Determine the (x, y) coordinate at the center of the cell enclosing the given text.  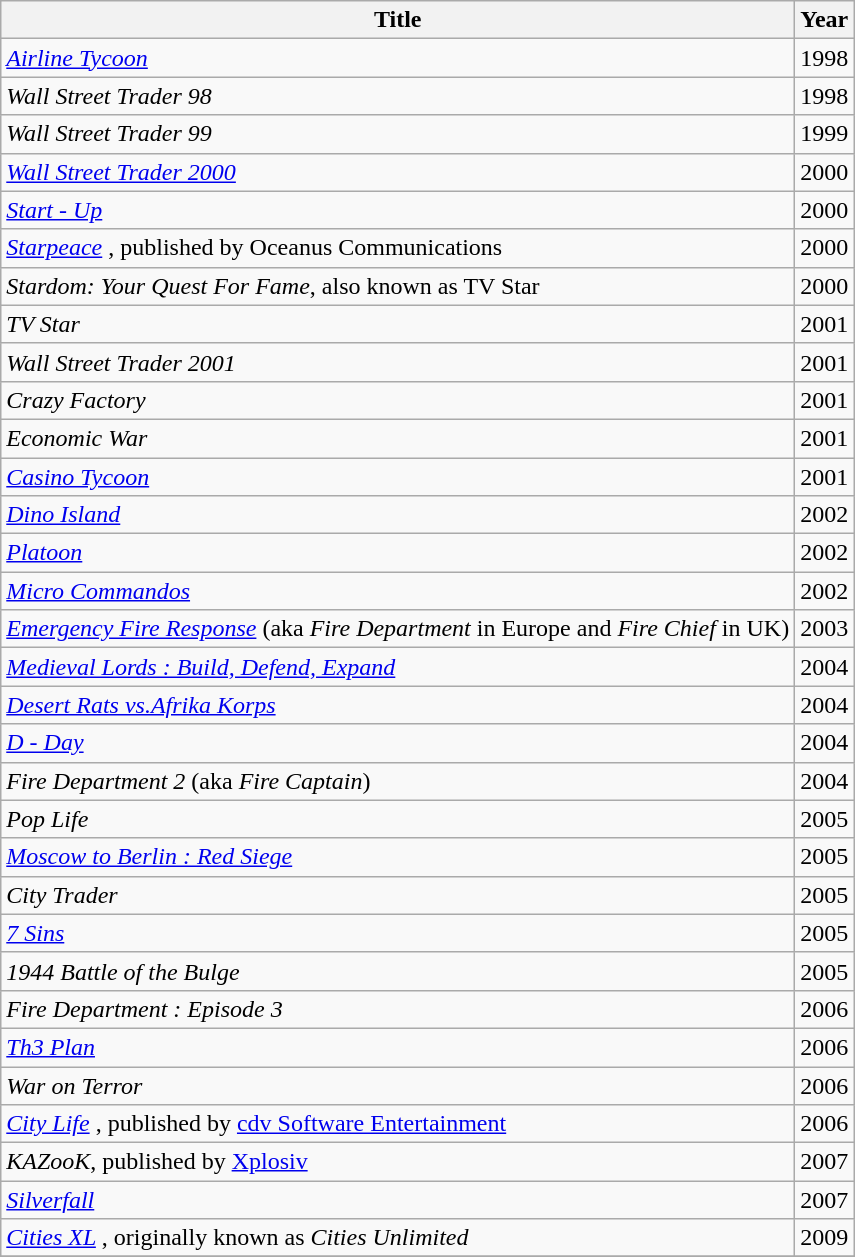
Casino Tycoon (398, 477)
Fire Department : Episode 3 (398, 1009)
Title (398, 20)
KAZooK, published by Xplosiv (398, 1162)
Silverfall (398, 1200)
Desert Rats vs.Afrika Korps (398, 705)
Medieval Lords : Build, Defend, Expand (398, 667)
Starpeace , published by Oceanus Communications (398, 248)
Year (824, 20)
D - Day (398, 743)
Platoon (398, 553)
Economic War (398, 438)
2003 (824, 629)
Wall Street Trader 2000 (398, 172)
Crazy Factory (398, 400)
TV Star (398, 324)
1944 Battle of the Bulge (398, 971)
7 Sins (398, 933)
Moscow to Berlin : Red Siege (398, 857)
Emergency Fire Response (aka Fire Department in Europe and Fire Chief in UK) (398, 629)
Micro Commandos (398, 591)
Stardom: Your Quest For Fame, also known as TV Star (398, 286)
Dino Island (398, 515)
1999 (824, 134)
City Trader (398, 895)
City Life , published by cdv Software Entertainment (398, 1124)
Airline Tycoon (398, 58)
2009 (824, 1238)
Th3 Plan (398, 1047)
Fire Department 2 (aka Fire Captain) (398, 781)
Wall Street Trader 99 (398, 134)
Wall Street Trader 98 (398, 96)
Pop Life (398, 819)
Start - Up (398, 210)
Cities XL , originally known as Cities Unlimited (398, 1238)
War on Terror (398, 1085)
Wall Street Trader 2001 (398, 362)
